Detect which cell encompasses the target text, then output its [x, y] center coordinate. 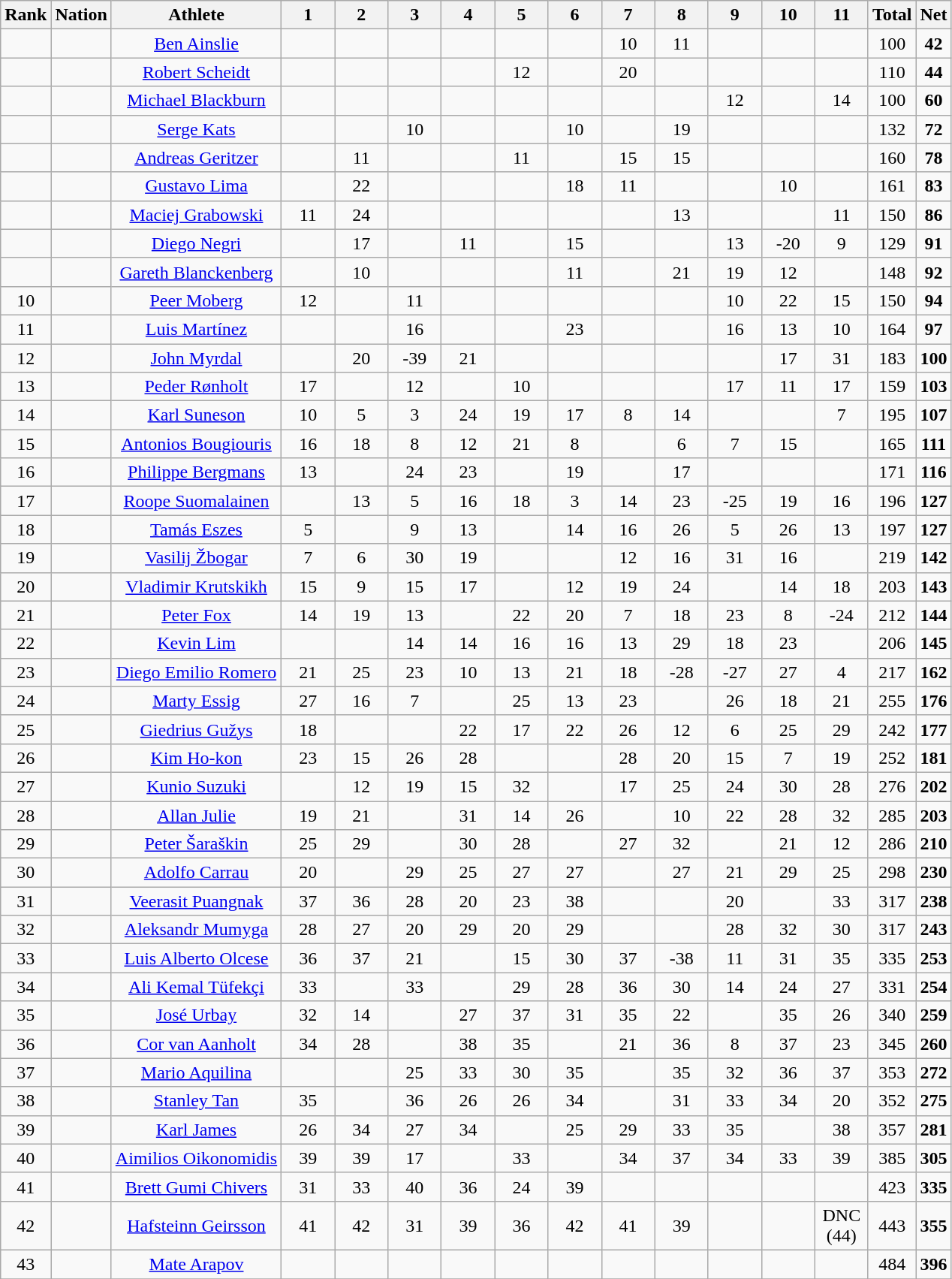
298 [892, 873]
230 [934, 873]
Roope Suomalainen [196, 501]
92 [934, 272]
145 [934, 644]
340 [892, 1015]
Athlete [196, 15]
72 [934, 129]
Peder Rønholt [196, 387]
86 [934, 215]
Nation [81, 15]
Luis Alberto Olcese [196, 958]
60 [934, 101]
148 [892, 272]
Philippe Bergmans [196, 472]
260 [934, 1044]
-24 [841, 615]
285 [892, 815]
195 [892, 415]
331 [892, 987]
243 [934, 930]
83 [934, 186]
Giedrius Gužys [196, 729]
1 [308, 15]
345 [892, 1044]
242 [892, 729]
181 [934, 758]
Kunio Suzuki [196, 786]
443 [892, 1226]
Vladimir Krutskikh [196, 587]
Net [934, 15]
254 [934, 987]
177 [934, 729]
Adolfo Carrau [196, 873]
Brett Gumi Chivers [196, 1187]
91 [934, 243]
110 [892, 72]
206 [892, 644]
-20 [788, 243]
281 [934, 1130]
353 [892, 1072]
159 [892, 387]
111 [934, 444]
Marty Essig [196, 701]
162 [934, 672]
Stanley Tan [196, 1101]
219 [892, 558]
Aleksandr Mumyga [196, 930]
John Myrdal [196, 358]
107 [934, 415]
-28 [682, 672]
-27 [734, 672]
Karl Suneson [196, 415]
144 [934, 615]
396 [934, 1264]
97 [934, 329]
-38 [682, 958]
275 [934, 1101]
Ben Ainslie [196, 44]
210 [934, 844]
Gareth Blanckenberg [196, 272]
Ali Kemal Tüfekçi [196, 987]
202 [934, 786]
132 [892, 129]
44 [934, 72]
Antonios Bougiouris [196, 444]
Hafsteinn Geirsson [196, 1226]
357 [892, 1130]
DNC (44) [841, 1226]
385 [892, 1158]
Veerasit Puangnak [196, 901]
142 [934, 558]
2 [362, 15]
197 [892, 529]
116 [934, 472]
Luis Martínez [196, 329]
Gustavo Lima [196, 186]
Mario Aquilina [196, 1072]
Vasilij Žbogar [196, 558]
78 [934, 158]
272 [934, 1072]
Michael Blackburn [196, 101]
Rank [26, 15]
Diego Negri [196, 243]
143 [934, 587]
103 [934, 387]
276 [892, 786]
352 [892, 1101]
212 [892, 615]
259 [934, 1015]
164 [892, 329]
165 [892, 444]
129 [892, 243]
305 [934, 1158]
484 [892, 1264]
176 [934, 701]
Aimilios Oikonomidis [196, 1158]
Peer Moberg [196, 300]
171 [892, 472]
Andreas Geritzer [196, 158]
Total [892, 15]
José Urbay [196, 1015]
Kim Ho-kon [196, 758]
252 [892, 758]
Karl James [196, 1130]
Kevin Lim [196, 644]
Robert Scheidt [196, 72]
Cor van Aanholt [196, 1044]
217 [892, 672]
161 [892, 186]
355 [934, 1226]
423 [892, 1187]
Peter Fox [196, 615]
Tamás Eszes [196, 529]
43 [26, 1264]
Mate Arapov [196, 1264]
196 [892, 501]
160 [892, 158]
286 [892, 844]
Diego Emilio Romero [196, 672]
238 [934, 901]
255 [892, 701]
94 [934, 300]
Allan Julie [196, 815]
Serge Kats [196, 129]
Peter Šaraškin [196, 844]
253 [934, 958]
-39 [414, 358]
Maciej Grabowski [196, 215]
-25 [734, 501]
183 [892, 358]
